Output the [X, Y] coordinate of the center of the cell containing the given text.  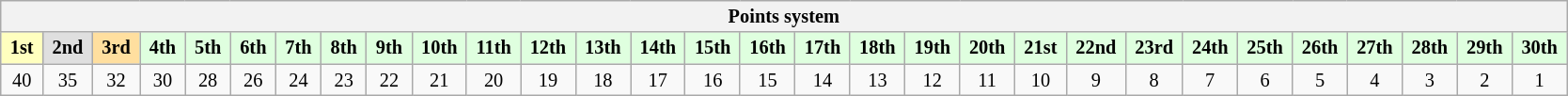
18th [877, 48]
2 [1484, 80]
26th [1320, 48]
10 [1040, 80]
21 [439, 80]
4th [163, 48]
22nd [1096, 48]
30 [163, 80]
22 [389, 80]
27th [1374, 48]
32 [116, 80]
26 [253, 80]
9 [1096, 80]
40 [23, 80]
16 [713, 80]
Points system [784, 16]
17 [658, 80]
10th [439, 48]
19 [548, 80]
28th [1430, 48]
6th [253, 48]
15 [767, 80]
13 [877, 80]
12 [933, 80]
11th [493, 48]
18 [603, 80]
5 [1320, 80]
8 [1154, 80]
4 [1374, 80]
7th [298, 48]
1 [1539, 80]
13th [603, 48]
14 [823, 80]
3rd [116, 48]
35 [68, 80]
15th [713, 48]
24th [1210, 48]
3 [1430, 80]
19th [933, 48]
30th [1539, 48]
6 [1264, 80]
20th [987, 48]
29th [1484, 48]
25th [1264, 48]
23rd [1154, 48]
14th [658, 48]
2nd [68, 48]
24 [298, 80]
21st [1040, 48]
28 [208, 80]
5th [208, 48]
8th [344, 48]
16th [767, 48]
17th [823, 48]
20 [493, 80]
11 [987, 80]
12th [548, 48]
9th [389, 48]
7 [1210, 80]
1st [23, 48]
23 [344, 80]
